Scan for the cell matching the given text and deliver its (X, Y) coordinate at center. 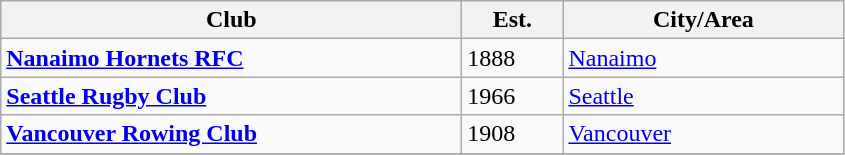
1888 (512, 58)
1966 (512, 96)
Est. (512, 20)
City/Area (704, 20)
Seattle Rugby Club (232, 96)
Nanaimo (704, 58)
Vancouver (704, 134)
Seattle (704, 96)
Vancouver Rowing Club (232, 134)
Nanaimo Hornets RFC (232, 58)
1908 (512, 134)
Club (232, 20)
